Capture the cell that displays the provided text and extract its [x, y] central coordinate. 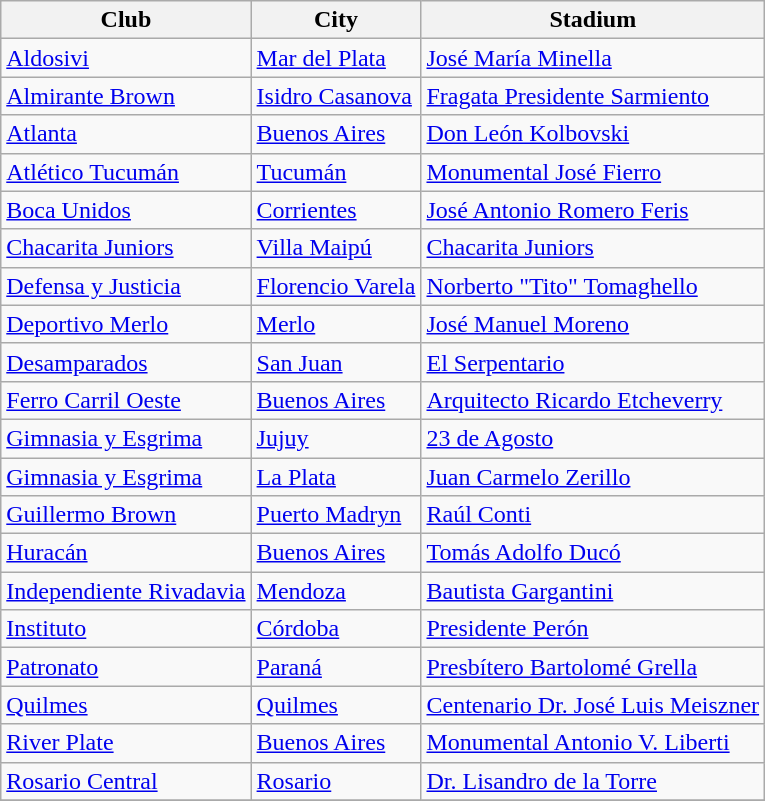
Presbítero Bartolomé Grella [593, 667]
Atlético Tucumán [126, 172]
Tomás Adolfo Ducó [593, 553]
Florencio Varela [336, 286]
Independiente Rivadavia [126, 591]
Rosario Central [126, 781]
Juan Carmelo Zerillo [593, 477]
Córdoba [336, 629]
José Antonio Romero Feris [593, 210]
José Manuel Moreno [593, 324]
Rosario [336, 781]
Dr. Lisandro de la Torre [593, 781]
Presidente Perón [593, 629]
Isidro Casanova [336, 96]
Arquitecto Ricardo Etcheverry [593, 400]
Bautista Gargantini [593, 591]
Fragata Presidente Sarmiento [593, 96]
Puerto Madryn [336, 515]
Aldosivi [126, 58]
Corrientes [336, 210]
Patronato [126, 667]
El Serpentario [593, 362]
Don León Kolbovski [593, 134]
Monumental José Fierro [593, 172]
Club [126, 20]
Monumental Antonio V. Liberti [593, 743]
23 de Agosto [593, 438]
Boca Unidos [126, 210]
Guillermo Brown [126, 515]
City [336, 20]
Mar del Plata [336, 58]
Jujuy [336, 438]
Centenario Dr. José Luis Meiszner [593, 705]
River Plate [126, 743]
Merlo [336, 324]
Ferro Carril Oeste [126, 400]
Deportivo Merlo [126, 324]
San Juan [336, 362]
Raúl Conti [593, 515]
Atlanta [126, 134]
Stadium [593, 20]
Desamparados [126, 362]
La Plata [336, 477]
Mendoza [336, 591]
Huracán [126, 553]
Almirante Brown [126, 96]
Defensa y Justicia [126, 286]
José María Minella [593, 58]
Paraná [336, 667]
Norberto "Tito" Tomaghello [593, 286]
Tucumán [336, 172]
Instituto [126, 629]
Villa Maipú [336, 248]
